Determine the (x, y) coordinate at the center of the cell enclosing the given text.  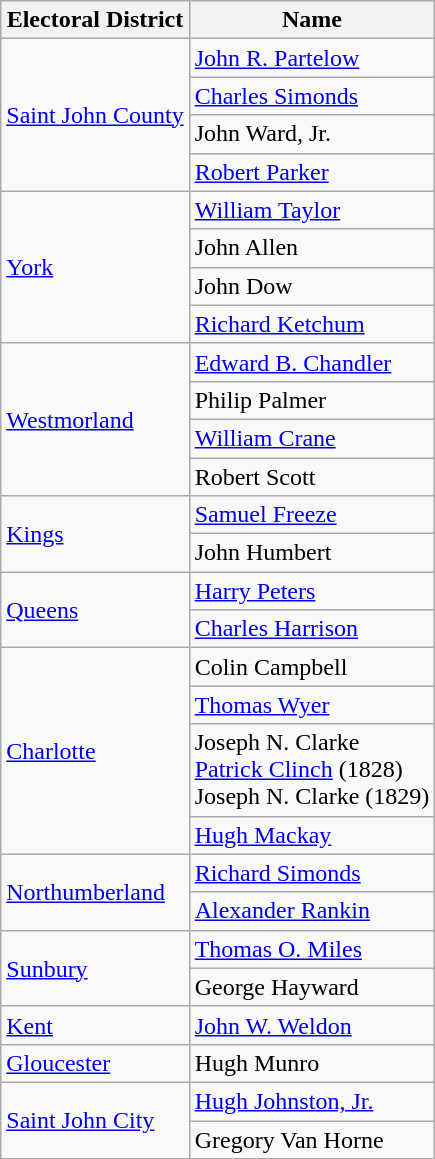
Edward B. Chandler (312, 362)
Richard Simonds (312, 873)
Hugh Johnston, Jr. (312, 1101)
John Allen (312, 248)
Joseph N. ClarkePatrick Clinch (1828)Joseph N. Clarke (1829) (312, 770)
Kings (95, 534)
George Hayward (312, 987)
Electoral District (95, 20)
John W. Weldon (312, 1025)
Colin Campbell (312, 667)
Charlotte (95, 751)
Thomas O. Miles (312, 949)
John Ward, Jr. (312, 134)
John Dow (312, 286)
Charles Simonds (312, 96)
Queens (95, 610)
Gregory Van Horne (312, 1139)
Hugh Mackay (312, 835)
Hugh Munro (312, 1063)
York (95, 267)
Saint John County (95, 115)
Richard Ketchum (312, 324)
Robert Scott (312, 477)
Gloucester (95, 1063)
Robert Parker (312, 172)
Saint John City (95, 1120)
Northumberland (95, 892)
William Taylor (312, 210)
Charles Harrison (312, 629)
John Humbert (312, 553)
Harry Peters (312, 591)
Sunbury (95, 968)
Name (312, 20)
Philip Palmer (312, 400)
Thomas Wyer (312, 705)
Kent (95, 1025)
John R. Partelow (312, 58)
William Crane (312, 438)
Alexander Rankin (312, 911)
Samuel Freeze (312, 515)
Westmorland (95, 419)
